Find where the given text appears and provide that cell's center as [x, y] coordinate. 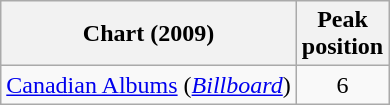
Canadian Albums (Billboard) [149, 85]
Peakposition [342, 34]
6 [342, 85]
Chart (2009) [149, 34]
